Extract the (x, y) coordinate from the center of the cell holding the provided text.  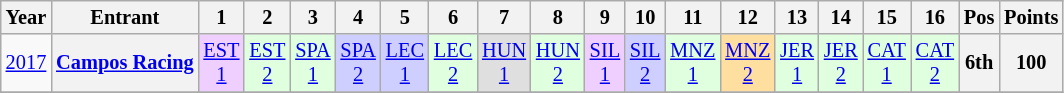
JER1 (797, 63)
CAT2 (935, 63)
EST2 (267, 63)
LEC1 (405, 63)
MNZ1 (692, 63)
EST1 (221, 63)
SIL2 (645, 63)
11 (692, 17)
6th (979, 63)
SIL1 (605, 63)
7 (504, 17)
2017 (26, 63)
2 (267, 17)
Points (1031, 17)
15 (887, 17)
SPA2 (358, 63)
MNZ2 (748, 63)
10 (645, 17)
4 (358, 17)
13 (797, 17)
14 (841, 17)
SPA1 (312, 63)
16 (935, 17)
Year (26, 17)
LEC2 (453, 63)
100 (1031, 63)
8 (558, 17)
HUN2 (558, 63)
3 (312, 17)
9 (605, 17)
1 (221, 17)
Campos Racing (124, 63)
Pos (979, 17)
5 (405, 17)
CAT1 (887, 63)
HUN1 (504, 63)
12 (748, 17)
Entrant (124, 17)
6 (453, 17)
JER2 (841, 63)
